Output the (X, Y) coordinate of the center of the cell containing the given text.  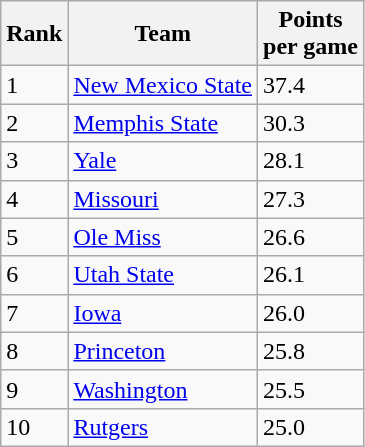
25.0 (311, 427)
3 (34, 161)
5 (34, 237)
Ole Miss (163, 237)
37.4 (311, 85)
New Mexico State (163, 85)
2 (34, 123)
27.3 (311, 199)
Rutgers (163, 427)
25.8 (311, 351)
Utah State (163, 275)
28.1 (311, 161)
30.3 (311, 123)
Missouri (163, 199)
Iowa (163, 313)
Rank (34, 34)
4 (34, 199)
26.1 (311, 275)
1 (34, 85)
8 (34, 351)
10 (34, 427)
Princeton (163, 351)
9 (34, 389)
26.0 (311, 313)
26.6 (311, 237)
Memphis State (163, 123)
Washington (163, 389)
Pointsper game (311, 34)
7 (34, 313)
6 (34, 275)
25.5 (311, 389)
Team (163, 34)
Yale (163, 161)
